Search for the cell housing the specified text and yield its (x, y) center coordinate. 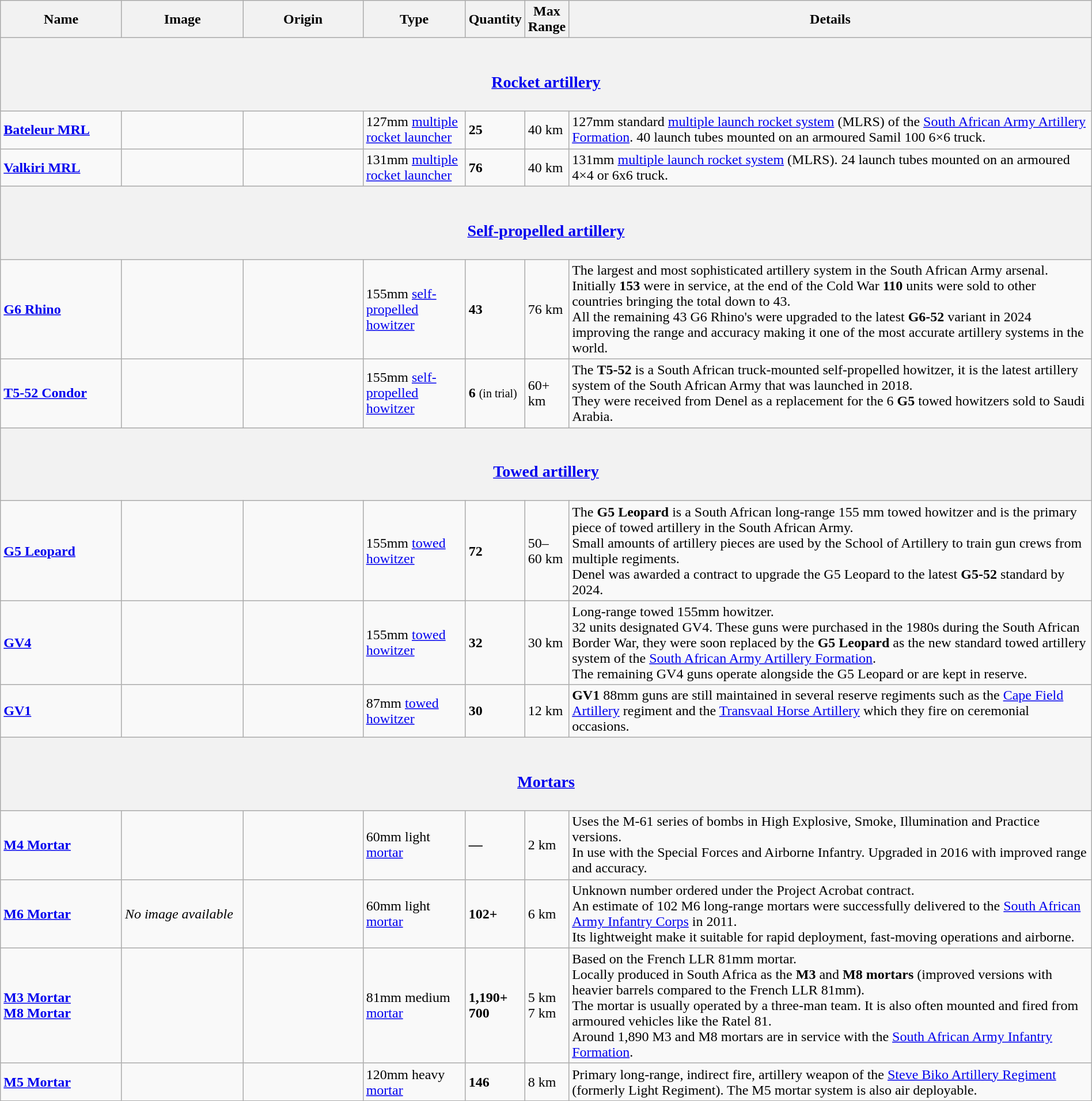
120mm heavy mortar (414, 1081)
Details (831, 20)
Origin (303, 20)
2 km (547, 845)
50–60 km (547, 550)
5 km7 km (547, 1005)
GV1 (61, 711)
43 (495, 309)
131mm multiple rocket launcher (414, 167)
146 (495, 1081)
Self-propelled artillery (546, 222)
Valkiri MRL (61, 167)
6 (in trial) (495, 393)
72 (495, 550)
M4 Mortar (61, 845)
87mm towed howitzer (414, 711)
Quantity (495, 20)
1,190+700 (495, 1005)
Mortars (546, 774)
Towed artillery (546, 464)
102+ (495, 913)
GV4 (61, 643)
T5-52 Condor (61, 393)
8 km (547, 1081)
— (495, 845)
76 (495, 167)
M6 Mortar (61, 913)
M3 MortarM8 Mortar (61, 1005)
30 (495, 711)
76 km (547, 309)
32 (495, 643)
Rocket artillery (546, 75)
30 km (547, 643)
G5 Leopard (61, 550)
127mm multiple rocket launcher (414, 130)
6 km (547, 913)
M5 Mortar (61, 1081)
25 (495, 130)
131mm multiple launch rocket system (MLRS). 24 launch tubes mounted on an armoured 4×4 or 6x6 truck. (831, 167)
Bateleur MRL (61, 130)
No image available (182, 913)
Max Range (547, 20)
Name (61, 20)
60+ km (547, 393)
Type (414, 20)
G6 Rhino (61, 309)
12 km (547, 711)
81mm medium mortar (414, 1005)
Image (182, 20)
